Return the [X, Y] coordinate for the center point of the cell that contains the specified text.  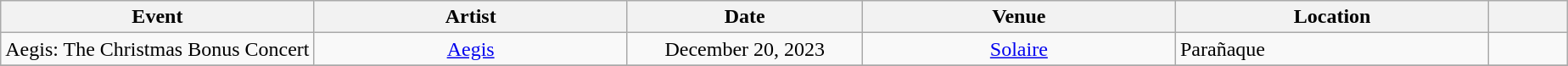
December 20, 2023 [745, 49]
Venue [1018, 17]
Parañaque [1332, 49]
Event [158, 17]
Date [745, 17]
Aegis: The Christmas Bonus Concert [158, 49]
Artist [470, 17]
Solaire [1018, 49]
Location [1332, 17]
Aegis [470, 49]
